Search for the cell housing the specified text and yield its (x, y) center coordinate. 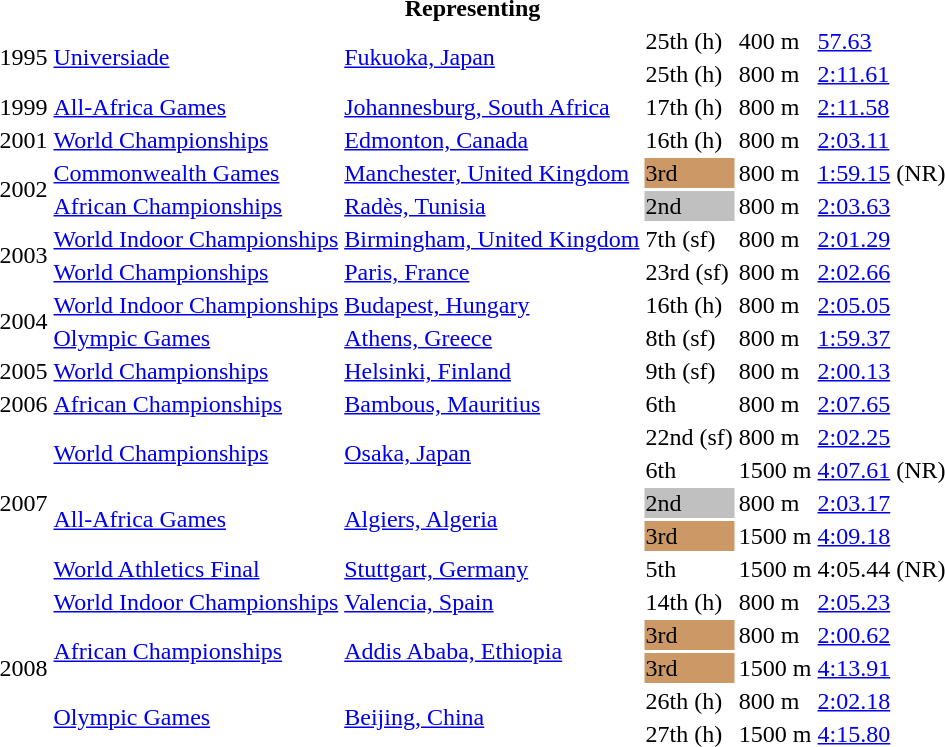
Osaka, Japan (492, 454)
Paris, France (492, 272)
Birmingham, United Kingdom (492, 239)
Valencia, Spain (492, 602)
Manchester, United Kingdom (492, 173)
Edmonton, Canada (492, 140)
Helsinki, Finland (492, 371)
9th (sf) (689, 371)
23rd (sf) (689, 272)
26th (h) (689, 701)
Johannesburg, South Africa (492, 107)
Budapest, Hungary (492, 305)
Stuttgart, Germany (492, 569)
5th (689, 569)
Algiers, Algeria (492, 520)
World Athletics Final (196, 569)
7th (sf) (689, 239)
Olympic Games (196, 338)
14th (h) (689, 602)
8th (sf) (689, 338)
Bambous, Mauritius (492, 404)
22nd (sf) (689, 437)
Fukuoka, Japan (492, 58)
400 m (775, 41)
Universiade (196, 58)
17th (h) (689, 107)
Addis Ababa, Ethiopia (492, 652)
Commonwealth Games (196, 173)
Radès, Tunisia (492, 206)
Athens, Greece (492, 338)
